Determine the [X, Y] coordinate at the center of the cell enclosing the given text.  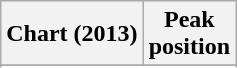
Peakposition [189, 34]
Chart (2013) [72, 34]
